Provide the [X, Y] coordinate of the cell's center where the given text is located.  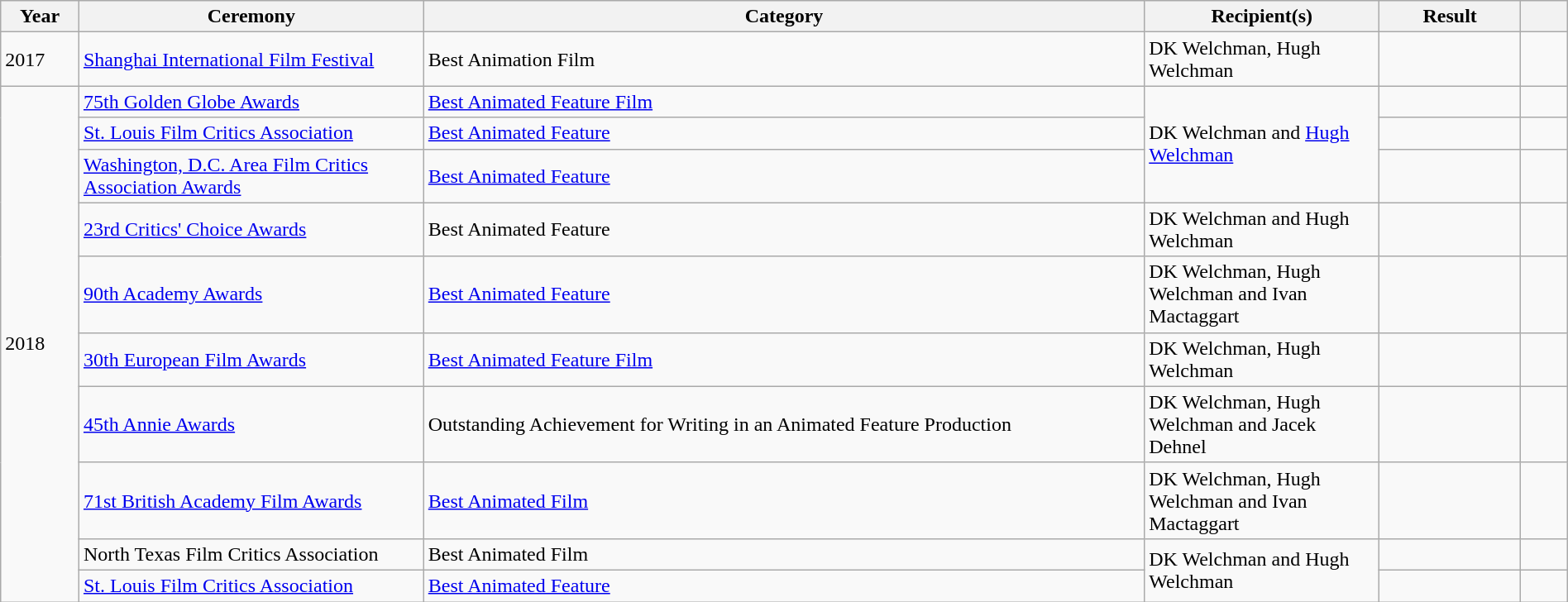
Outstanding Achievement for Writing in an Animated Feature Production [784, 424]
DK Welchman, Hugh Welchman and Jacek Dehnel [1262, 424]
2018 [40, 344]
Washington, D.C. Area Film Critics Association Awards [251, 175]
30th European Film Awards [251, 359]
45th Annie Awards [251, 424]
90th Academy Awards [251, 294]
75th Golden Globe Awards [251, 102]
23rd Critics' Choice Awards [251, 230]
Recipient(s) [1262, 17]
Year [40, 17]
2017 [40, 60]
North Texas Film Critics Association [251, 554]
71st British Academy Film Awards [251, 500]
Ceremony [251, 17]
Category [784, 17]
Best Animation Film [784, 60]
Result [1450, 17]
Shanghai International Film Festival [251, 60]
